Locate the cell with the specified text and output its [X, Y] center coordinate. 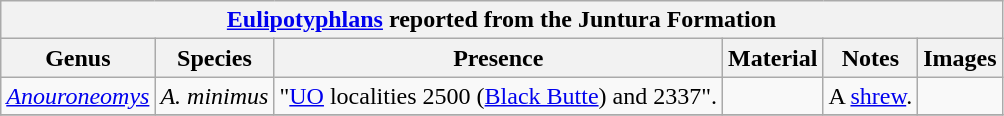
Notes [870, 58]
Eulipotyphlans reported from the Juntura Formation [502, 20]
"UO localities 2500 (Black Butte) and 2337". [498, 96]
Genus [78, 58]
Anouroneomys [78, 96]
Species [214, 58]
Presence [498, 58]
A. minimus [214, 96]
A shrew. [870, 96]
Material [773, 58]
Images [960, 58]
